Return (x, y) of the center of cell containing provided text 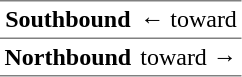
Northbound (68, 57)
Southbound (68, 20)
toward → (189, 57)
← toward (189, 20)
